Find where the given text appears and provide that cell's center as (x, y) coordinate. 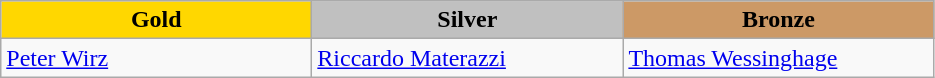
Thomas Wessinghage (778, 58)
Gold (156, 20)
Bronze (778, 20)
Riccardo Materazzi (468, 58)
Silver (468, 20)
Peter Wirz (156, 58)
